Output the (x, y) coordinate of the center of the cell containing the given text.  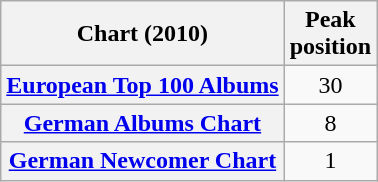
Chart (2010) (142, 34)
German Albums Chart (142, 123)
Peakposition (330, 34)
30 (330, 85)
German Newcomer Chart (142, 161)
1 (330, 161)
European Top 100 Albums (142, 85)
8 (330, 123)
